For the text-containing cell, return its midpoint in (X, Y) coordinate format. 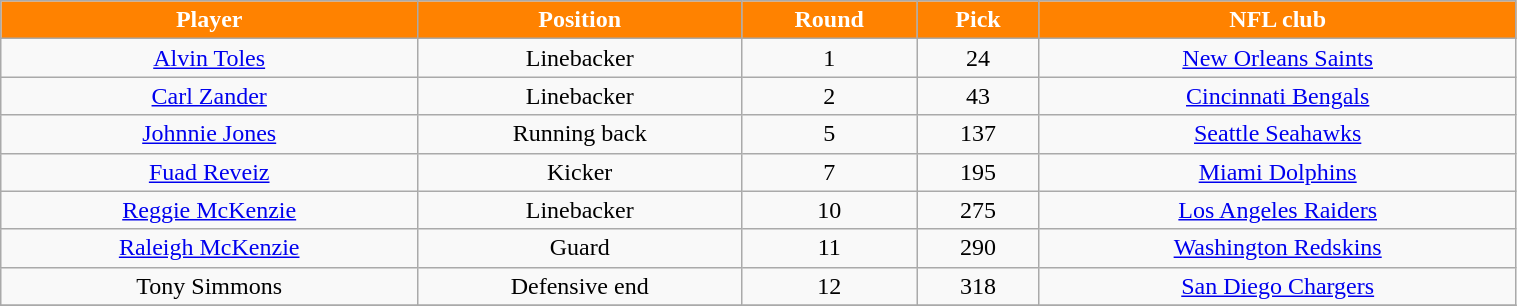
Reggie McKenzie (210, 210)
11 (830, 248)
Pick (978, 20)
12 (830, 286)
Tony Simmons (210, 286)
Defensive end (580, 286)
New Orleans Saints (1278, 58)
318 (978, 286)
137 (978, 134)
Kicker (580, 172)
7 (830, 172)
Cincinnati Bengals (1278, 96)
Player (210, 20)
Alvin Toles (210, 58)
Los Angeles Raiders (1278, 210)
Raleigh McKenzie (210, 248)
NFL club (1278, 20)
Fuad Reveiz (210, 172)
Miami Dolphins (1278, 172)
Seattle Seahawks (1278, 134)
43 (978, 96)
10 (830, 210)
Guard (580, 248)
Running back (580, 134)
290 (978, 248)
Carl Zander (210, 96)
Johnnie Jones (210, 134)
Position (580, 20)
2 (830, 96)
24 (978, 58)
5 (830, 134)
Round (830, 20)
Washington Redskins (1278, 248)
195 (978, 172)
275 (978, 210)
1 (830, 58)
San Diego Chargers (1278, 286)
